Scan for the cell matching the given text and deliver its [X, Y] coordinate at center. 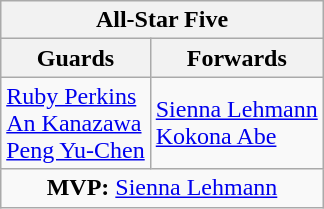
Sienna Lehmann Kokona Abe [236, 123]
Forwards [236, 58]
MVP: Sienna Lehmann [162, 188]
Ruby Perkins An Kanazawa Peng Yu-Chen [76, 123]
All-Star Five [162, 20]
Guards [76, 58]
